Extract the (X, Y) coordinate from the center of the cell holding the provided text.  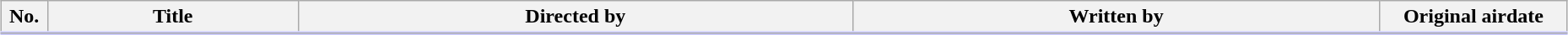
No. (24, 17)
Title (172, 17)
Directed by (576, 17)
Original airdate (1473, 17)
Written by (1117, 17)
